Scan for the cell matching the given text and deliver its [x, y] coordinate at center. 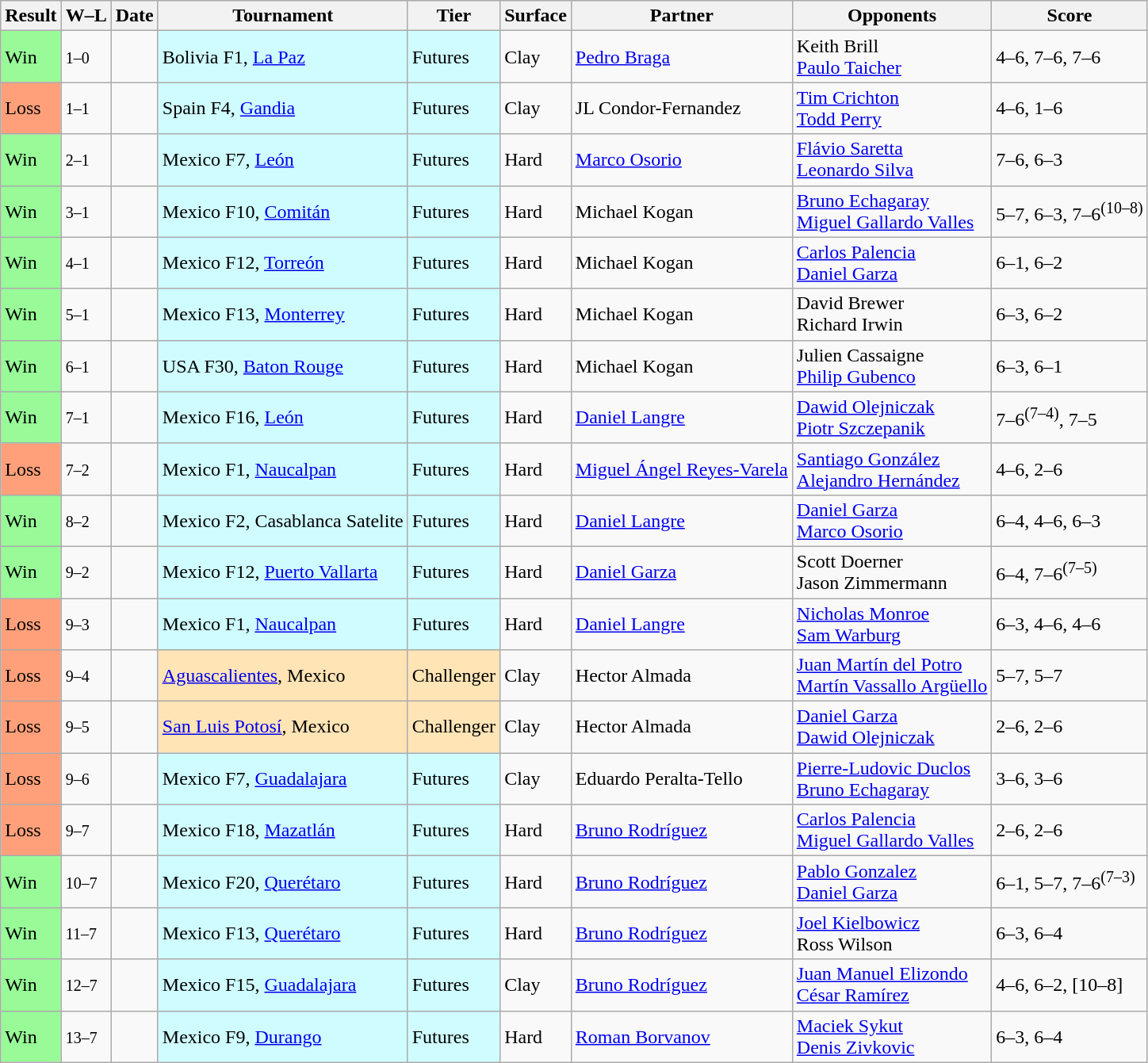
10–7 [86, 881]
Carlos Palencia Daniel Garza [892, 263]
Dawid Olejniczak Piotr Szczepanik [892, 417]
Santiago González Alejandro Hernández [892, 469]
13–7 [86, 1037]
Daniel Garza Dawid Olejniczak [892, 728]
Keith Brill Paulo Taicher [892, 57]
6–4, 4–6, 6–3 [1070, 520]
Flávio Saretta Leonardo Silva [892, 160]
Mexico F10, Comitán [282, 211]
Marco Osorio [682, 160]
1–0 [86, 57]
Juan Manuel Elizondo César Ramírez [892, 985]
Bolivia F1, La Paz [282, 57]
Mexico F7, León [282, 160]
Mexico F12, Puerto Vallarta [282, 572]
6–3, 4–6, 4–6 [1070, 623]
Juan Martín del Potro Martín Vassallo Argüello [892, 675]
Mexico F16, León [282, 417]
6–1, 5–7, 7–6(7–3) [1070, 881]
6–3, 6–1 [1070, 366]
6–3, 6–2 [1070, 314]
4–1 [86, 263]
6–1 [86, 366]
9–3 [86, 623]
Carlos Palencia Miguel Gallardo Valles [892, 831]
Mexico F13, Monterrey [282, 314]
9–2 [86, 572]
1–1 [86, 108]
Pierre-Ludovic Duclos Bruno Echagaray [892, 778]
Joel Kielbowicz Ross Wilson [892, 934]
Bruno Echagaray Miguel Gallardo Valles [892, 211]
Mexico F18, Mazatlán [282, 831]
4–6, 7–6, 7–6 [1070, 57]
4–6, 6–2, [10–8] [1070, 985]
Pablo Gonzalez Daniel Garza [892, 881]
Tournament [282, 16]
8–2 [86, 520]
9–7 [86, 831]
Mexico F2, Casablanca Satelite [282, 520]
JL Condor-Fernandez [682, 108]
6–1, 6–2 [1070, 263]
Partner [682, 16]
5–1 [86, 314]
11–7 [86, 934]
2–1 [86, 160]
San Luis Potosí, Mexico [282, 728]
Mexico F7, Guadalajara [282, 778]
Mexico F15, Guadalajara [282, 985]
7–6(7–4), 7–5 [1070, 417]
USA F30, Baton Rouge [282, 366]
David Brewer Richard Irwin [892, 314]
Daniel Garza Marco Osorio [892, 520]
5–7, 6–3, 7–6(10–8) [1070, 211]
9–4 [86, 675]
12–7 [86, 985]
Surface [536, 16]
Nicholas Monroe Sam Warburg [892, 623]
Opponents [892, 16]
7–1 [86, 417]
Tim Crichton Todd Perry [892, 108]
7–6, 6–3 [1070, 160]
4–6, 2–6 [1070, 469]
Mexico F20, Querétaro [282, 881]
Mexico F13, Querétaro [282, 934]
Julien Cassaigne Philip Gubenco [892, 366]
Scott Doerner Jason Zimmermann [892, 572]
Aguascalientes, Mexico [282, 675]
3–1 [86, 211]
Spain F4, Gandia [282, 108]
Eduardo Peralta-Tello [682, 778]
W–L [86, 16]
Date [135, 16]
Tier [453, 16]
Roman Borvanov [682, 1037]
3–6, 3–6 [1070, 778]
4–6, 1–6 [1070, 108]
9–6 [86, 778]
7–2 [86, 469]
6–4, 7–6(7–5) [1070, 572]
Mexico F12, Torreón [282, 263]
Maciek Sykut Denis Zivkovic [892, 1037]
Daniel Garza [682, 572]
Result [31, 16]
Pedro Braga [682, 57]
Mexico F9, Durango [282, 1037]
9–5 [86, 728]
5–7, 5–7 [1070, 675]
Miguel Ángel Reyes-Varela [682, 469]
Score [1070, 16]
